Detect which cell encompasses the target text, then output its (x, y) center coordinate. 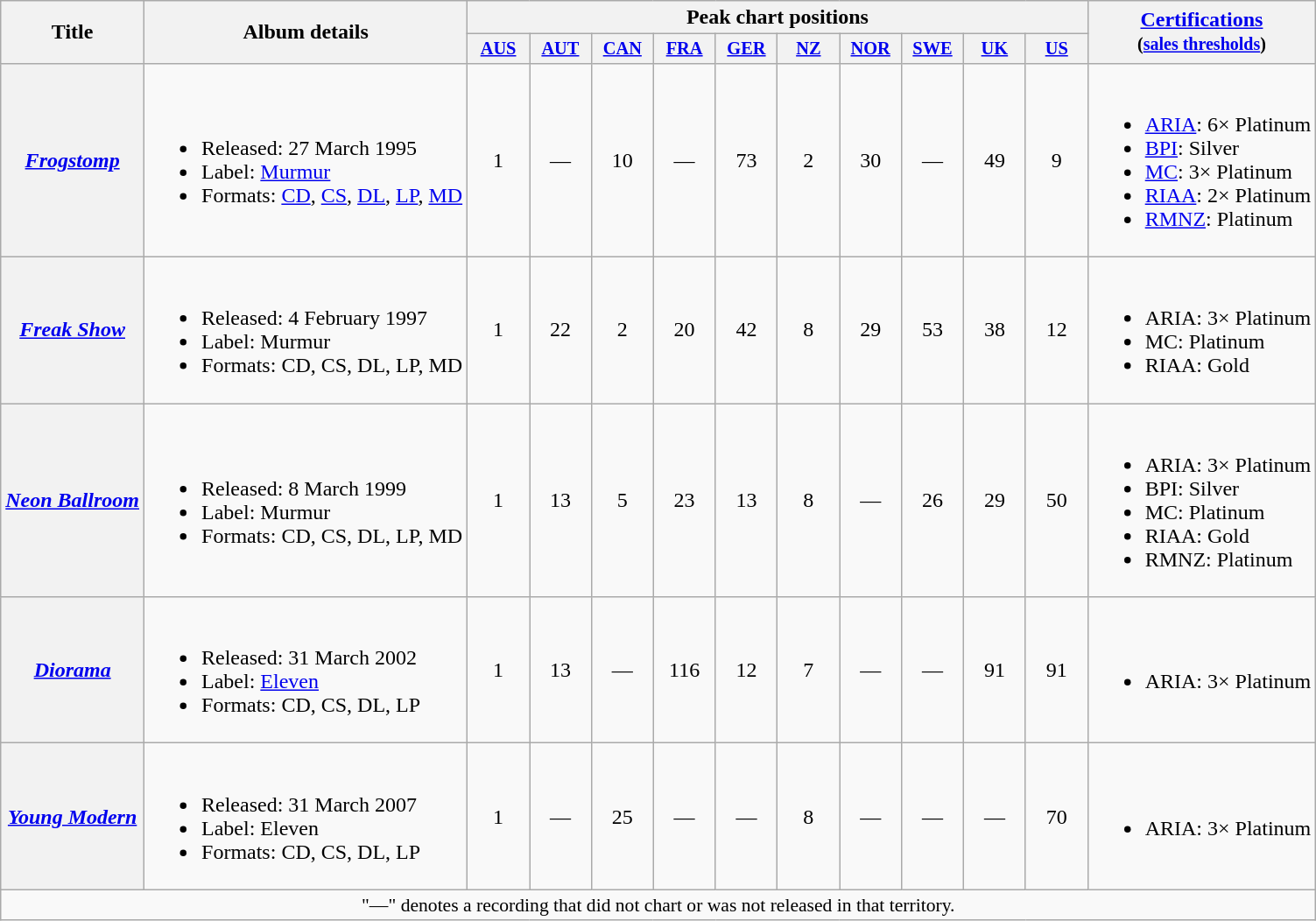
53 (933, 331)
20 (685, 331)
NOR (870, 49)
NZ (809, 49)
ARIA: 3× PlatinumBPI: SilverMC: PlatinumRIAA: GoldRMNZ: Platinum (1201, 501)
AUS (499, 49)
30 (870, 159)
42 (746, 331)
Young Modern (73, 816)
Certifications(sales thresholds) (1201, 32)
5 (622, 501)
ARIA: 3× PlatinumMC: PlatinumRIAA: Gold (1201, 331)
Peak chart positions (778, 18)
GER (746, 49)
AUT (560, 49)
25 (622, 816)
CAN (622, 49)
SWE (933, 49)
UK (995, 49)
Album details (306, 32)
26 (933, 501)
22 (560, 331)
US (1056, 49)
9 (1056, 159)
Diorama (73, 671)
Released: 8 March 1999Label: MurmurFormats: CD, CS, DL, LP, MD (306, 501)
Frogstomp (73, 159)
"—" denotes a recording that did not chart or was not released in that territory. (658, 905)
50 (1056, 501)
73 (746, 159)
10 (622, 159)
7 (809, 671)
Released: 31 March 2007Label: ElevenFormats: CD, CS, DL, LP (306, 816)
FRA (685, 49)
49 (995, 159)
Released: 4 February 1997Label: MurmurFormats: CD, CS, DL, LP, MD (306, 331)
Neon Ballroom (73, 501)
Title (73, 32)
ARIA: 6× PlatinumBPI: SilverMC: 3× PlatinumRIAA: 2× PlatinumRMNZ: Platinum (1201, 159)
Freak Show (73, 331)
38 (995, 331)
116 (685, 671)
23 (685, 501)
70 (1056, 816)
Released: 31 March 2002Label: ElevenFormats: CD, CS, DL, LP (306, 671)
Released: 27 March 1995Label: MurmurFormats: CD, CS, DL, LP, MD (306, 159)
